From the cell containing the given text, extract its center point as (X, Y) coordinate. 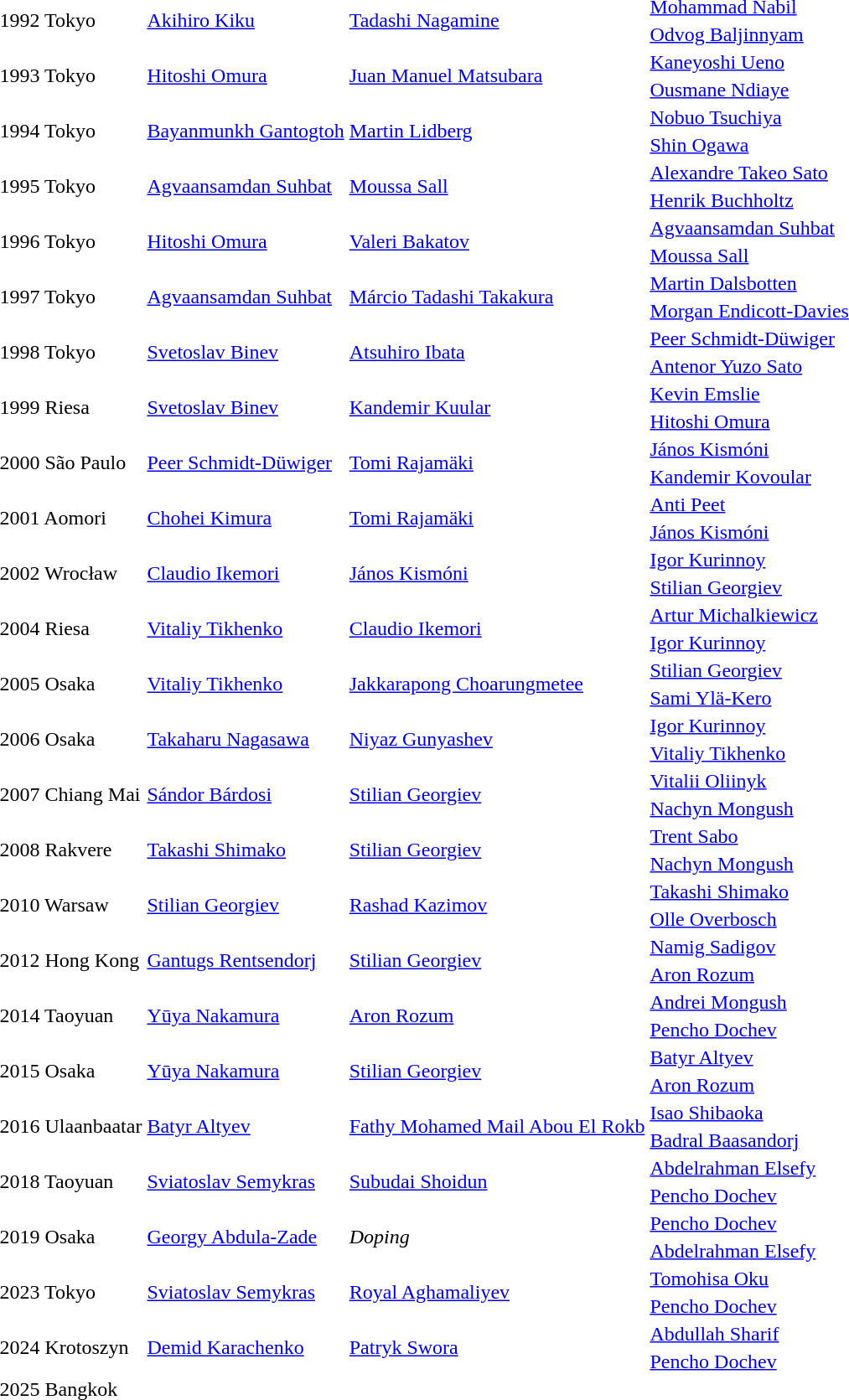
Subudai Shoidun (497, 1181)
Valeri Bakatov (497, 241)
Sándor Bárdosi (246, 794)
Takashi Shimako (246, 850)
Georgy Abdula-Zade (246, 1237)
Demid Karachenko (246, 1347)
Bayanmunkh Gantogtoh (246, 131)
Batyr Altyev (246, 1126)
Royal Aghamaliyev (497, 1292)
Peer Schmidt-Düwiger (246, 462)
Rashad Kazimov (497, 905)
János Kismóni (497, 573)
Jakkarapong Choarungmetee (497, 684)
Moussa Sall (497, 186)
Fathy Mohamed Mail Abou El Rokb (497, 1126)
Márcio Tadashi Takakura (497, 297)
Niyaz Gunyashev (497, 739)
Chohei Kimura (246, 518)
Juan Manuel Matsubara (497, 75)
Takaharu Nagasawa (246, 739)
Atsuhiro Ibata (497, 352)
Doping (497, 1237)
Martin Lidberg (497, 131)
Aron Rozum (497, 1015)
Gantugs Rentsendorj (246, 960)
Patryk Swora (497, 1347)
Kandemir Kuular (497, 407)
